Search for the cell housing the specified text and yield its (x, y) center coordinate. 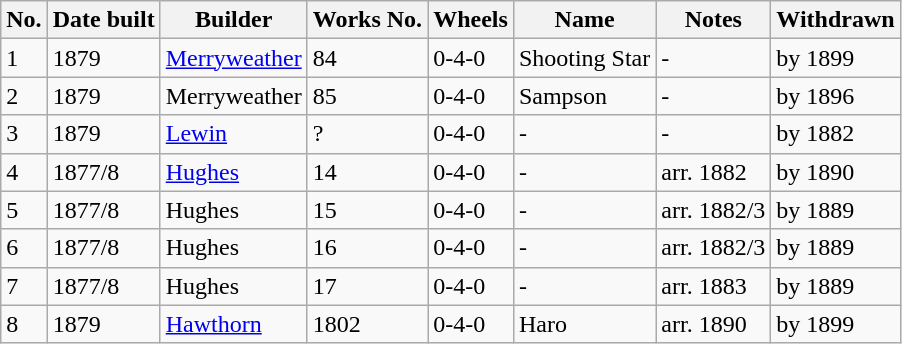
5 (24, 210)
Sampson (584, 96)
arr. 1883 (714, 286)
by 1890 (836, 172)
Haro (584, 324)
84 (367, 58)
? (367, 134)
Notes (714, 20)
1 (24, 58)
2 (24, 96)
Lewin (234, 134)
Date built (104, 20)
85 (367, 96)
arr. 1890 (714, 324)
15 (367, 210)
Wheels (471, 20)
Works No. (367, 20)
Builder (234, 20)
Withdrawn (836, 20)
17 (367, 286)
No. (24, 20)
arr. 1882 (714, 172)
8 (24, 324)
1802 (367, 324)
Shooting Star (584, 58)
Hawthorn (234, 324)
by 1896 (836, 96)
16 (367, 248)
4 (24, 172)
7 (24, 286)
14 (367, 172)
3 (24, 134)
by 1882 (836, 134)
6 (24, 248)
Name (584, 20)
